From the cell containing the given text, extract its center point as (x, y) coordinate. 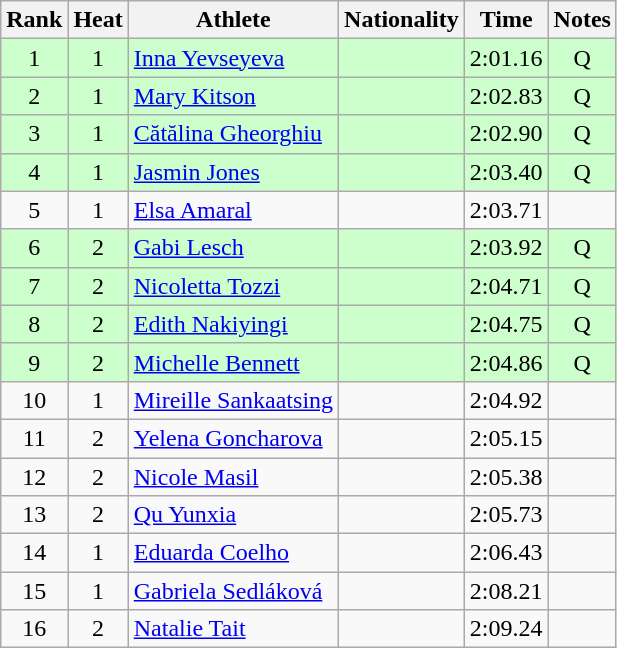
3 (34, 134)
Gabriela Sedláková (233, 591)
14 (34, 553)
2:01.16 (506, 58)
10 (34, 400)
6 (34, 248)
Nicoletta Tozzi (233, 286)
Qu Yunxia (233, 515)
13 (34, 515)
2:04.86 (506, 362)
Eduarda Coelho (233, 553)
2:04.75 (506, 324)
2:05.38 (506, 477)
2:04.92 (506, 400)
2:09.24 (506, 629)
2:06.43 (506, 553)
Gabi Lesch (233, 248)
11 (34, 438)
Heat (98, 20)
2:02.83 (506, 96)
Natalie Tait (233, 629)
2:05.15 (506, 438)
Time (506, 20)
Rank (34, 20)
Nationality (402, 20)
8 (34, 324)
2:05.73 (506, 515)
2:03.92 (506, 248)
16 (34, 629)
5 (34, 210)
15 (34, 591)
Yelena Goncharova (233, 438)
Athlete (233, 20)
Mireille Sankaatsing (233, 400)
Cătălina Gheorghiu (233, 134)
12 (34, 477)
Elsa Amaral (233, 210)
7 (34, 286)
Nicole Masil (233, 477)
9 (34, 362)
2:02.90 (506, 134)
Jasmin Jones (233, 172)
2:03.40 (506, 172)
Inna Yevseyeva (233, 58)
Mary Kitson (233, 96)
2:04.71 (506, 286)
Edith Nakiyingi (233, 324)
2:03.71 (506, 210)
Michelle Bennett (233, 362)
Notes (582, 20)
2:08.21 (506, 591)
4 (34, 172)
